Locate the cell with the specified text and output its (X, Y) center coordinate. 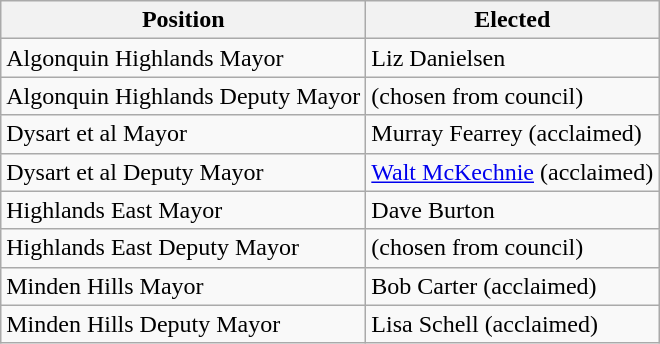
Bob Carter (acclaimed) (512, 286)
Algonquin Highlands Mayor (184, 58)
Position (184, 20)
Highlands East Deputy Mayor (184, 248)
Dave Burton (512, 210)
Minden Hills Mayor (184, 286)
Minden Hills Deputy Mayor (184, 324)
Highlands East Mayor (184, 210)
Lisa Schell (acclaimed) (512, 324)
Algonquin Highlands Deputy Mayor (184, 96)
Elected (512, 20)
Liz Danielsen (512, 58)
Dysart et al Mayor (184, 134)
Walt McKechnie (acclaimed) (512, 172)
Murray Fearrey (acclaimed) (512, 134)
Dysart et al Deputy Mayor (184, 172)
